Determine the (X, Y) coordinate at the center of the cell enclosing the given text.  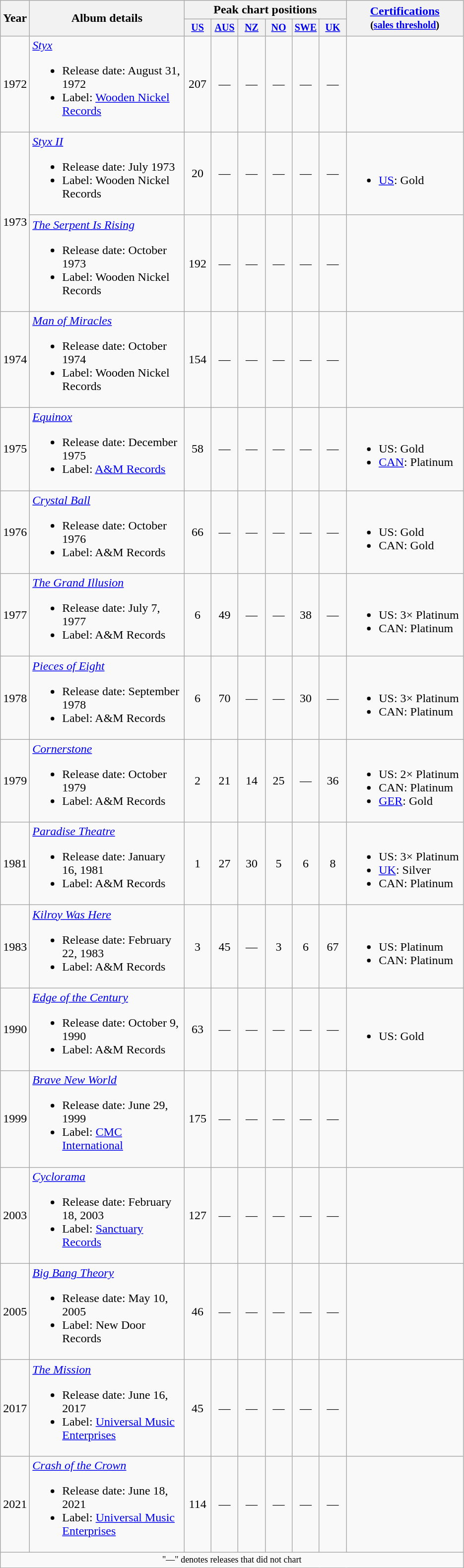
114 (198, 1504)
CornerstoneRelease date: October 1979Label: A&M Records (107, 781)
Album details (107, 18)
CycloramaRelease date: February 18, 2003Label: Sanctuary Records (107, 1215)
AUS (224, 28)
1977 (15, 615)
20 (198, 174)
127 (198, 1215)
Big Bang TheoryRelease date: May 10, 2005Label: New Door Records (107, 1311)
1976 (15, 532)
36 (332, 781)
US: 2× PlatinumCAN: PlatinumGER: Gold (405, 781)
66 (198, 532)
Peak chart positions (265, 10)
Crystal BallRelease date: October 1976Label: A&M Records (107, 532)
"—" denotes releases that did not chart (232, 1560)
175 (198, 1119)
63 (198, 1029)
NO (278, 28)
US: 3× PlatinumUK: SilverCAN: Platinum (405, 863)
49 (224, 615)
StyxRelease date: August 31, 1972Label: Wooden Nickel Records (107, 84)
1978 (15, 698)
2003 (15, 1215)
1990 (15, 1029)
58 (198, 450)
Year (15, 18)
70 (224, 698)
21 (224, 781)
1975 (15, 450)
14 (252, 781)
2005 (15, 1311)
1999 (15, 1119)
27 (224, 863)
192 (198, 263)
5 (278, 863)
2 (198, 781)
67 (332, 947)
2021 (15, 1504)
Edge of the CenturyRelease date: October 9, 1990Label: A&M Records (107, 1029)
Crash of the CrownRelease date: June 18, 2021Label: Universal Music Enterprises (107, 1504)
UK (332, 28)
Paradise TheatreRelease date: January 16, 1981Label: A&M Records (107, 863)
Brave New WorldRelease date: June 29, 1999Label: CMC International (107, 1119)
Pieces of EightRelease date: September 1978Label: A&M Records (107, 698)
38 (306, 615)
207 (198, 84)
The Grand IllusionRelease date: July 7, 1977Label: A&M Records (107, 615)
Certifications(sales threshold) (405, 18)
1974 (15, 359)
1981 (15, 863)
NZ (252, 28)
1 (198, 863)
US: PlatinumCAN: Platinum (405, 947)
1979 (15, 781)
Styx IIRelease date: July 1973Label: Wooden Nickel Records (107, 174)
The Serpent Is RisingRelease date: October 1973Label: Wooden Nickel Records (107, 263)
154 (198, 359)
SWE (306, 28)
2017 (15, 1408)
46 (198, 1311)
1983 (15, 947)
1973 (15, 221)
US (198, 28)
Kilroy Was HereRelease date: February 22, 1983Label: A&M Records (107, 947)
US: GoldCAN: Gold (405, 532)
8 (332, 863)
US: GoldCAN: Platinum (405, 450)
25 (278, 781)
Man of MiraclesRelease date: October 1974Label: Wooden Nickel Records (107, 359)
The MissionRelease date: June 16, 2017Label: Universal Music Enterprises (107, 1408)
1972 (15, 84)
EquinoxRelease date: December 1975Label: A&M Records (107, 450)
